Provide the (X, Y) coordinate of the cell's center where the given text is located.  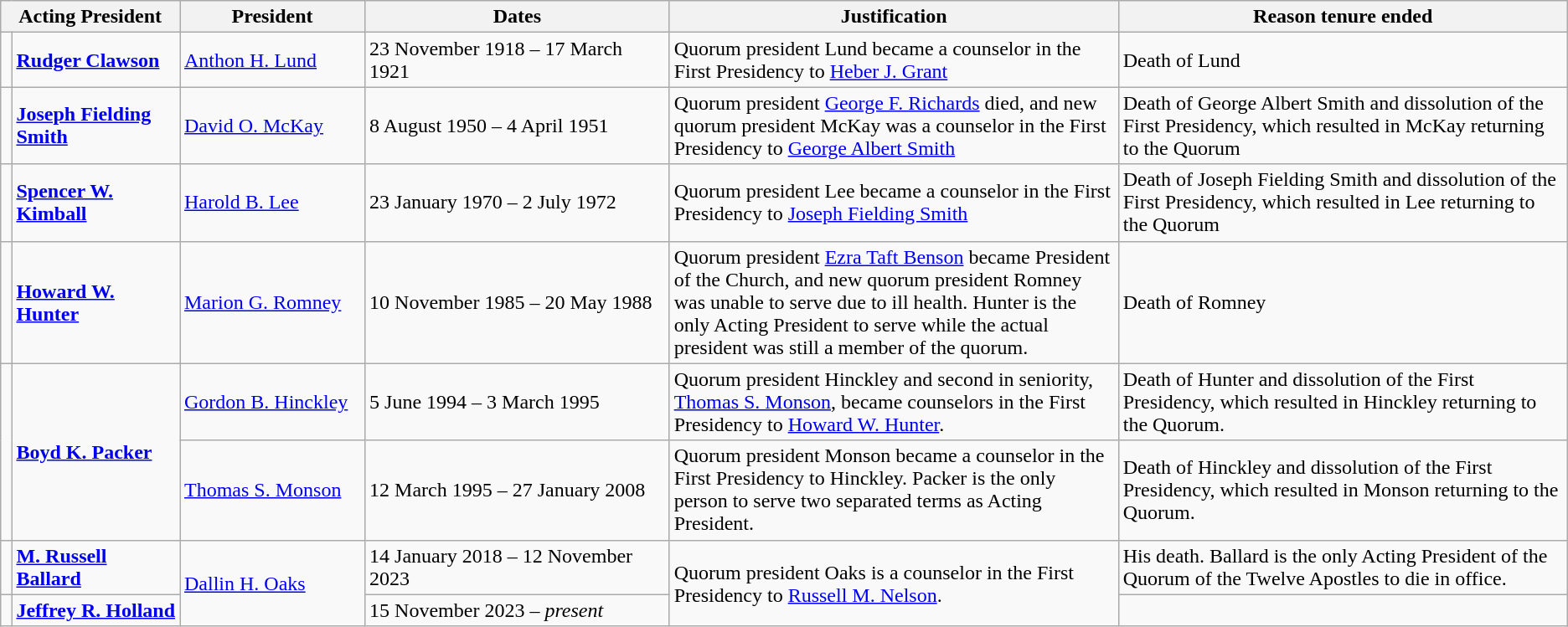
Death of George Albert Smith and dissolution of the First Presidency, which resulted in McKay returning to the Quorum (1343, 126)
Justification (894, 17)
His death. Ballard is the only Acting President of the Quorum of the Twelve Apostles to die in office. (1343, 568)
10 November 1985 – 20 May 1988 (518, 302)
Acting President (90, 17)
Quorum president Oaks is a counselor in the First Presidency to Russell M. Nelson. (894, 583)
Quorum president Lee became a counselor in the First Presidency to Joseph Fielding Smith (894, 203)
Dates (518, 17)
David O. McKay (271, 126)
Jeffrey R. Holland (95, 610)
Death of Joseph Fielding Smith and dissolution of the First Presidency, which resulted in Lee returning to the Quorum (1343, 203)
Rudger Clawson (95, 60)
Joseph Fielding Smith (95, 126)
Howard W. Hunter (95, 302)
14 January 2018 – 12 November 2023 (518, 568)
Thomas S. Monson (271, 491)
Marion G. Romney (271, 302)
Boyd K. Packer (95, 452)
12 March 1995 – 27 January 2008 (518, 491)
Reason tenure ended (1343, 17)
15 November 2023 – present (518, 610)
Dallin H. Oaks (271, 583)
Death of Hunter and dissolution of the First Presidency, which resulted in Hinckley returning to the Quorum. (1343, 402)
President (271, 17)
Quorum president Hinckley and second in seniority, Thomas S. Monson, became counselors in the First Presidency to Howard W. Hunter. (894, 402)
8 August 1950 – 4 April 1951 (518, 126)
Quorum president George F. Richards died, and new quorum president McKay was a counselor in the First Presidency to George Albert Smith (894, 126)
Death of Romney (1343, 302)
Gordon B. Hinckley (271, 402)
23 January 1970 – 2 July 1972 (518, 203)
Spencer W. Kimball (95, 203)
23 November 1918 – 17 March 1921 (518, 60)
Anthon H. Lund (271, 60)
Death of Lund (1343, 60)
Harold B. Lee (271, 203)
Quorum president Lund became a counselor in the First Presidency to Heber J. Grant (894, 60)
5 June 1994 – 3 March 1995 (518, 402)
Death of Hinckley and dissolution of the First Presidency, which resulted in Monson returning to the Quorum. (1343, 491)
M. Russell Ballard (95, 568)
